For the text-containing cell, return its midpoint in [X, Y] coordinate format. 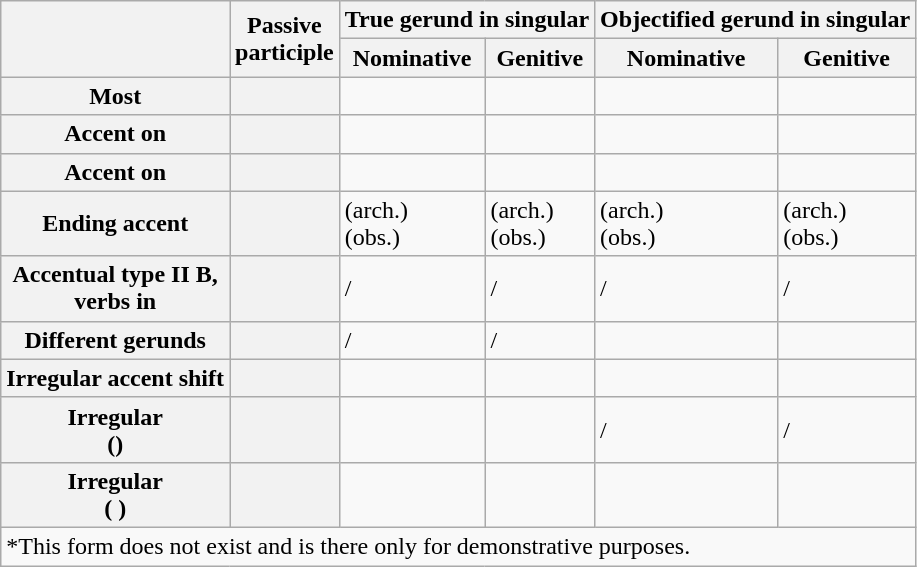
Objectified gerund in singular [756, 20]
Accentual type II B,verbs in [116, 288]
Irregular accent shift [116, 378]
Passiveparticiple [285, 39]
True gerund in singular [466, 20]
*This form does not exist and is there only for demonstrative purposes. [458, 546]
Most [116, 96]
Irregular() [116, 430]
Ending accent [116, 224]
Irregular( ) [116, 494]
Different gerunds [116, 340]
